Provide the [x, y] coordinate of the cell's center where the given text is located.  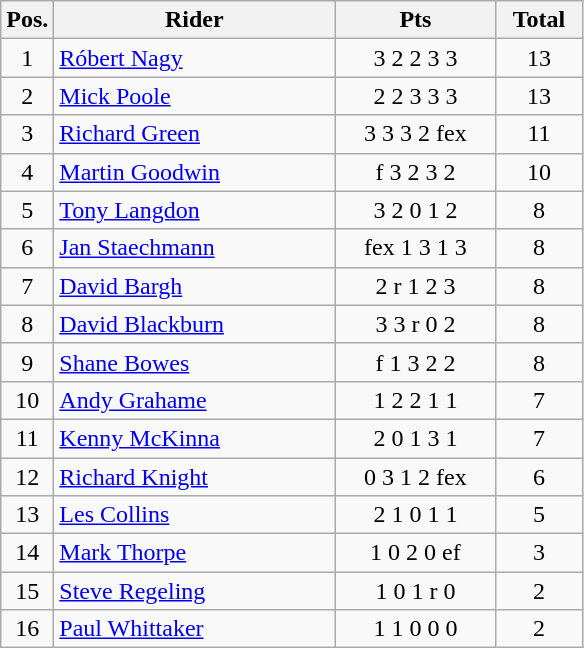
f 1 3 2 2 [416, 362]
Andy Grahame [194, 400]
Pts [416, 20]
2 r 1 2 3 [416, 286]
fex 1 3 1 3 [416, 248]
3 2 2 3 3 [416, 58]
3 3 3 2 fex [416, 134]
16 [28, 629]
1 0 1 r 0 [416, 591]
1 [28, 58]
1 1 0 0 0 [416, 629]
Richard Knight [194, 477]
Martin Goodwin [194, 172]
Róbert Nagy [194, 58]
Jan Staechmann [194, 248]
Les Collins [194, 515]
12 [28, 477]
Paul Whittaker [194, 629]
1 0 2 0 ef [416, 553]
Shane Bowes [194, 362]
Rider [194, 20]
David Blackburn [194, 324]
Steve Regeling [194, 591]
Kenny McKinna [194, 438]
3 3 r 0 2 [416, 324]
4 [28, 172]
f 3 2 3 2 [416, 172]
9 [28, 362]
2 1 0 1 1 [416, 515]
Mick Poole [194, 96]
2 0 1 3 1 [416, 438]
Total [539, 20]
15 [28, 591]
3 2 0 1 2 [416, 210]
Tony Langdon [194, 210]
1 2 2 1 1 [416, 400]
Pos. [28, 20]
14 [28, 553]
Richard Green [194, 134]
0 3 1 2 fex [416, 477]
2 2 3 3 3 [416, 96]
David Bargh [194, 286]
Mark Thorpe [194, 553]
